Search for the cell housing the specified text and yield its [X, Y] center coordinate. 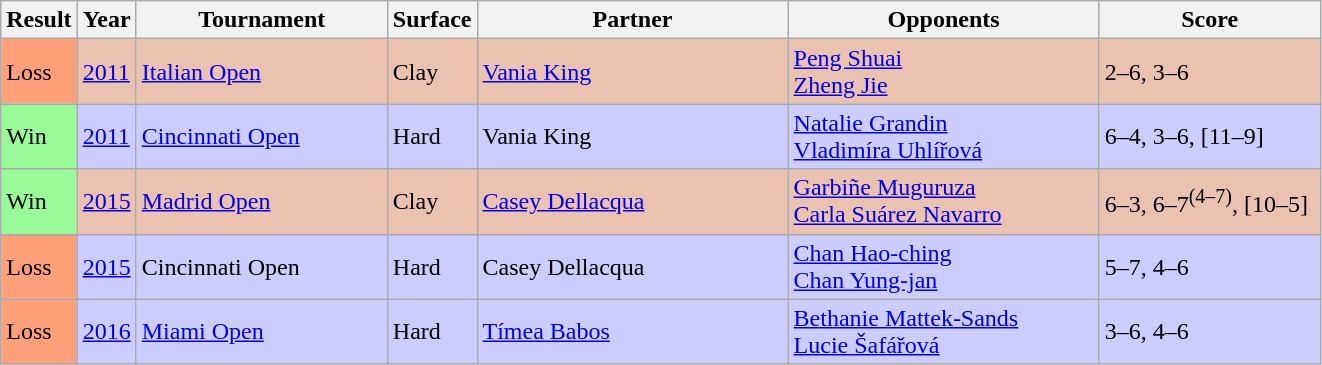
3–6, 4–6 [1210, 332]
Surface [432, 20]
Garbiñe Muguruza Carla Suárez Navarro [944, 202]
Score [1210, 20]
Miami Open [262, 332]
Tímea Babos [632, 332]
6–4, 3–6, [11–9] [1210, 136]
Partner [632, 20]
Natalie Grandin Vladimíra Uhlířová [944, 136]
Chan Hao-ching Chan Yung-jan [944, 266]
6–3, 6–7(4–7), [10–5] [1210, 202]
Tournament [262, 20]
Bethanie Mattek-Sands Lucie Šafářová [944, 332]
Italian Open [262, 72]
Year [106, 20]
2–6, 3–6 [1210, 72]
2016 [106, 332]
Result [39, 20]
Opponents [944, 20]
5–7, 4–6 [1210, 266]
Peng Shuai Zheng Jie [944, 72]
Madrid Open [262, 202]
